Detect which cell encompasses the target text, then output its (X, Y) center coordinate. 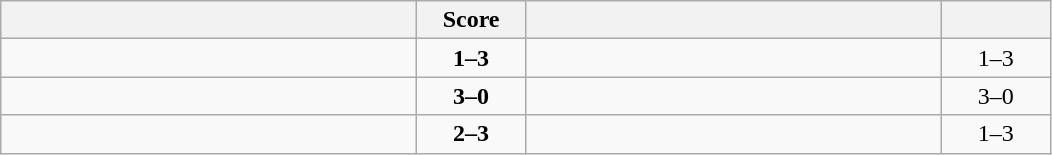
Score (472, 20)
2–3 (472, 134)
